Provide the (x, y) coordinate of the cell's center where the given text is located.  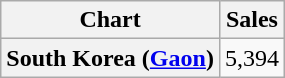
South Korea (Gaon) (110, 58)
Sales (252, 20)
5,394 (252, 58)
Chart (110, 20)
